Detect which cell encompasses the target text, then output its [x, y] center coordinate. 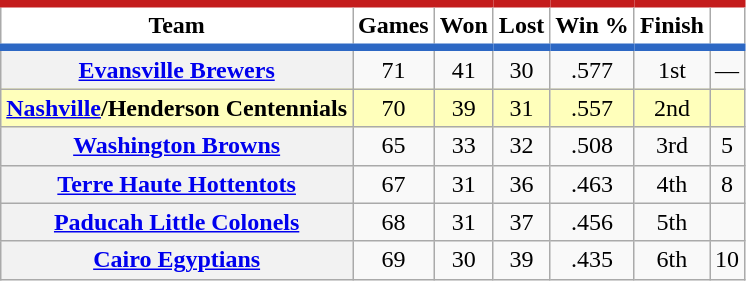
1st [672, 68]
.508 [592, 146]
Evansville Brewers [177, 68]
.557 [592, 108]
67 [394, 184]
36 [521, 184]
5th [672, 222]
Washington Browns [177, 146]
Team [177, 26]
10 [728, 260]
Cairo Egyptians [177, 260]
32 [521, 146]
2nd [672, 108]
Won [464, 26]
— [728, 68]
5 [728, 146]
70 [394, 108]
3rd [672, 146]
8 [728, 184]
.463 [592, 184]
71 [394, 68]
.577 [592, 68]
Nashville/Henderson Centennials [177, 108]
37 [521, 222]
41 [464, 68]
Finish [672, 26]
Terre Haute Hottentots [177, 184]
Lost [521, 26]
Win % [592, 26]
65 [394, 146]
69 [394, 260]
.435 [592, 260]
68 [394, 222]
6th [672, 260]
Paducah Little Colonels [177, 222]
Games [394, 26]
33 [464, 146]
4th [672, 184]
.456 [592, 222]
